Detect which cell encompasses the target text, then output its [x, y] center coordinate. 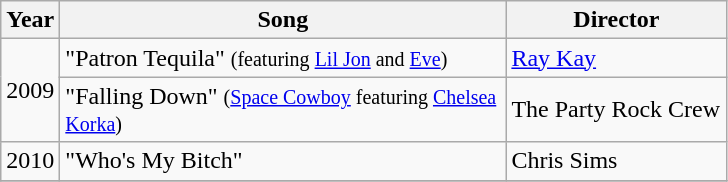
Ray Kay [616, 58]
"Falling Down" (Space Cowboy featuring Chelsea Korka) [283, 110]
Chris Sims [616, 161]
The Party Rock Crew [616, 110]
"Patron Tequila" (featuring Lil Jon and Eve) [283, 58]
Song [283, 20]
2010 [30, 161]
2009 [30, 90]
Year [30, 20]
Director [616, 20]
"Who's My Bitch" [283, 161]
